Identify which cell holds the provided text, then report its (x, y) central coordinate. 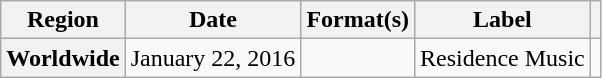
Format(s) (358, 20)
Worldwide (63, 58)
Region (63, 20)
Residence Music (503, 58)
Date (213, 20)
January 22, 2016 (213, 58)
Label (503, 20)
